Return (X, Y) of the center of cell containing provided text 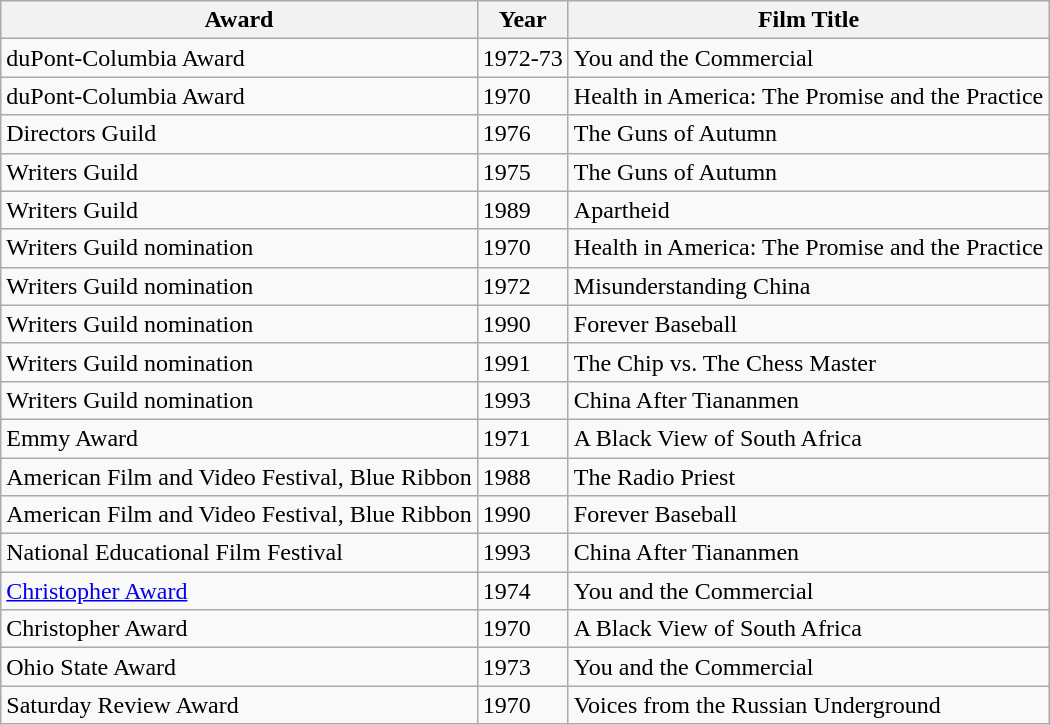
Emmy Award (239, 438)
1972-73 (522, 58)
Ohio State Award (239, 667)
1972 (522, 286)
Misunderstanding China (808, 286)
1971 (522, 438)
The Radio Priest (808, 477)
1991 (522, 362)
Film Title (808, 20)
National Educational Film Festival (239, 553)
1973 (522, 667)
1974 (522, 591)
1976 (522, 134)
The Chip vs. The Chess Master (808, 362)
Voices from the Russian Underground (808, 705)
1989 (522, 210)
Apartheid (808, 210)
Award (239, 20)
1988 (522, 477)
Saturday Review Award (239, 705)
Year (522, 20)
Directors Guild (239, 134)
1975 (522, 172)
